From the cell containing the given text, extract its center point as (X, Y) coordinate. 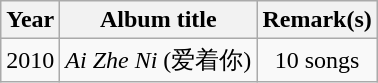
Album title (158, 20)
Remark(s) (317, 20)
10 songs (317, 60)
Year (30, 20)
2010 (30, 60)
Ai Zhe Ni (爱着你) (158, 60)
